Output the [X, Y] coordinate of the center of the cell containing the given text.  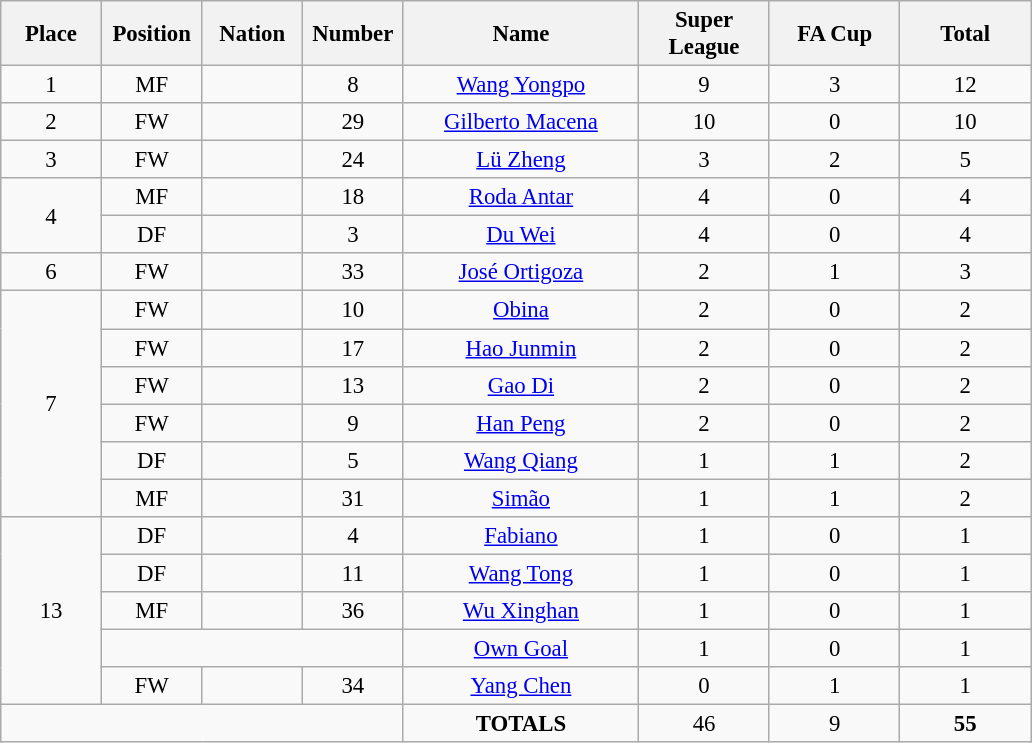
11 [354, 573]
Du Wei [521, 235]
24 [354, 160]
José Ortigoza [521, 273]
29 [354, 122]
Roda Antar [521, 197]
7 [52, 404]
FA Cup [834, 34]
Nation [252, 34]
8 [354, 85]
Place [52, 34]
Gao Di [521, 385]
TOTALS [521, 724]
Fabiano [521, 536]
Super League [704, 34]
Total [966, 34]
Wang Qiang [521, 460]
Number [354, 34]
12 [966, 85]
Own Goal [521, 648]
34 [354, 686]
Yang Chen [521, 686]
Name [521, 34]
Han Peng [521, 423]
46 [704, 724]
31 [354, 498]
Wang Yongpo [521, 85]
18 [354, 197]
Position [152, 34]
Hao Junmin [521, 348]
Lü Zheng [521, 160]
Obina [521, 310]
6 [52, 273]
55 [966, 724]
36 [354, 611]
17 [354, 348]
Simão [521, 498]
Wu Xinghan [521, 611]
33 [354, 273]
Gilberto Macena [521, 122]
Wang Tong [521, 573]
